Extract the [x, y] coordinate from the center of the cell holding the provided text.  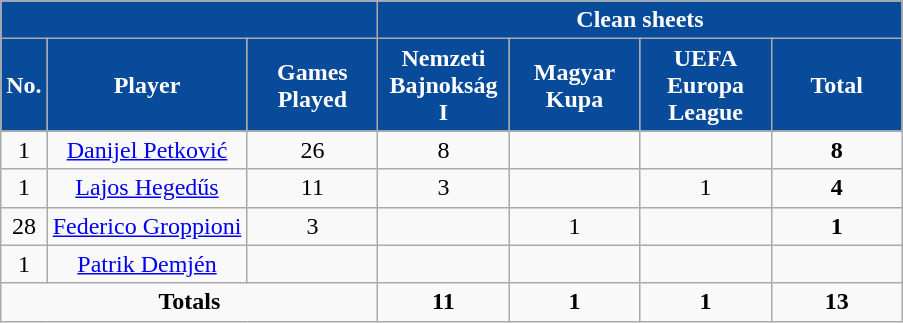
Clean sheets [640, 20]
Nemzeti Bajnokság I [444, 85]
Patrik Demjén [147, 264]
28 [24, 226]
Danijel Petković [147, 150]
26 [312, 150]
UEFA Europa League [706, 85]
Lajos Hegedűs [147, 188]
Total [836, 85]
No. [24, 85]
Federico Groppioni [147, 226]
Player [147, 85]
Totals [190, 302]
Games Played [312, 85]
4 [836, 188]
13 [836, 302]
Magyar Kupa [574, 85]
